Locate the cell with the specified text and output its (X, Y) center coordinate. 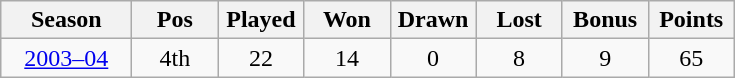
Won (347, 20)
Season (66, 20)
14 (347, 58)
4th (175, 58)
2003–04 (66, 58)
Bonus (605, 20)
Lost (519, 20)
22 (261, 58)
0 (433, 58)
Points (691, 20)
9 (605, 58)
Pos (175, 20)
8 (519, 58)
65 (691, 58)
Drawn (433, 20)
Played (261, 20)
